For the text-containing cell, return its midpoint in [X, Y] coordinate format. 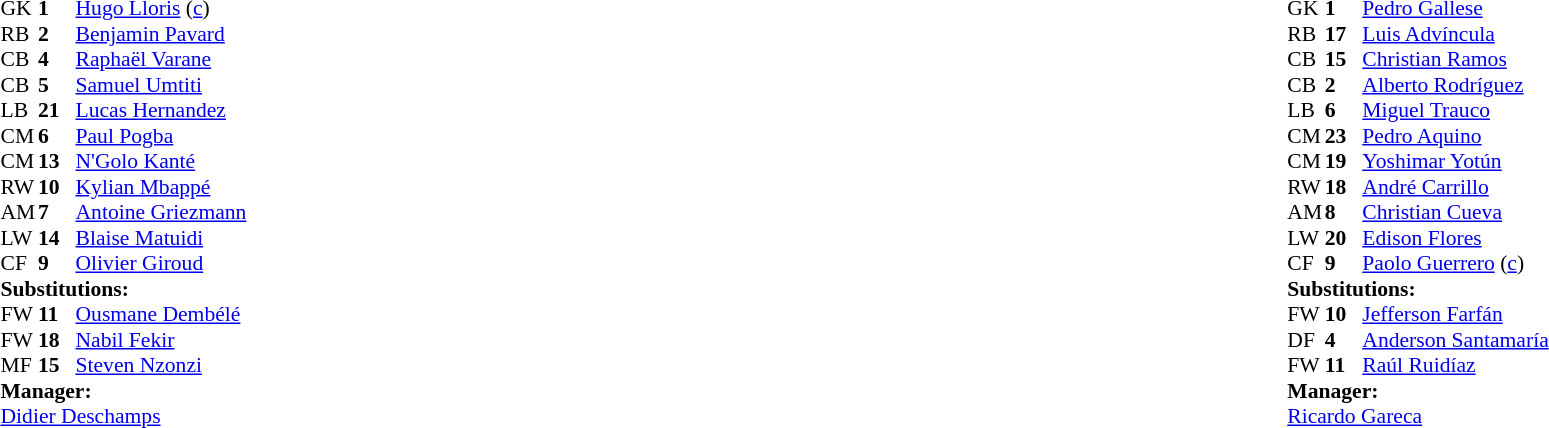
Raphaël Varane [162, 59]
Steven Nzonzi [162, 365]
Lucas Hernandez [162, 111]
14 [57, 238]
Ousmane Dembélé [162, 315]
23 [1344, 136]
Raúl Ruidíaz [1455, 365]
Samuel Umtiti [162, 85]
MF [19, 365]
Olivier Giroud [162, 263]
Edison Flores [1455, 238]
N'Golo Kanté [162, 161]
Pedro Aquino [1455, 136]
André Carrillo [1455, 187]
17 [1344, 34]
8 [1344, 213]
Anderson Santamaría [1455, 340]
19 [1344, 161]
Blaise Matuidi [162, 238]
Christian Cueva [1455, 213]
7 [57, 213]
Alberto Rodríguez [1455, 85]
20 [1344, 238]
Kylian Mbappé [162, 187]
Paul Pogba [162, 136]
Jefferson Farfán [1455, 315]
Miguel Trauco [1455, 111]
DF [1306, 340]
Luis Advíncula [1455, 34]
Nabil Fekir [162, 340]
21 [57, 111]
13 [57, 161]
Paolo Guerrero (c) [1455, 263]
Benjamin Pavard [162, 34]
Yoshimar Yotún [1455, 161]
5 [57, 85]
Christian Ramos [1455, 59]
Antoine Griezmann [162, 213]
